Capture the cell that displays the provided text and extract its [x, y] central coordinate. 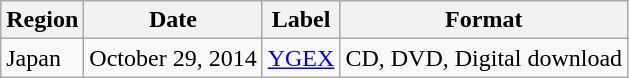
Label [301, 20]
CD, DVD, Digital download [484, 58]
YGEX [301, 58]
Date [173, 20]
Region [42, 20]
Format [484, 20]
October 29, 2014 [173, 58]
Japan [42, 58]
